Return (X, Y) of the center of cell containing provided text 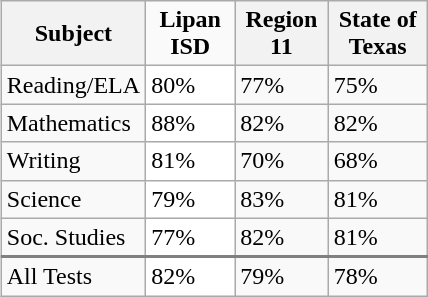
83% (282, 199)
68% (378, 161)
Reading/ELA (73, 85)
Mathematics (73, 123)
All Tests (73, 276)
Region 11 (282, 34)
Soc. Studies (73, 238)
80% (190, 85)
Lipan ISD (190, 34)
Science (73, 199)
75% (378, 85)
State of Texas (378, 34)
88% (190, 123)
78% (378, 276)
70% (282, 161)
Subject (73, 34)
Writing (73, 161)
